Detect which cell encompasses the target text, then output its [X, Y] center coordinate. 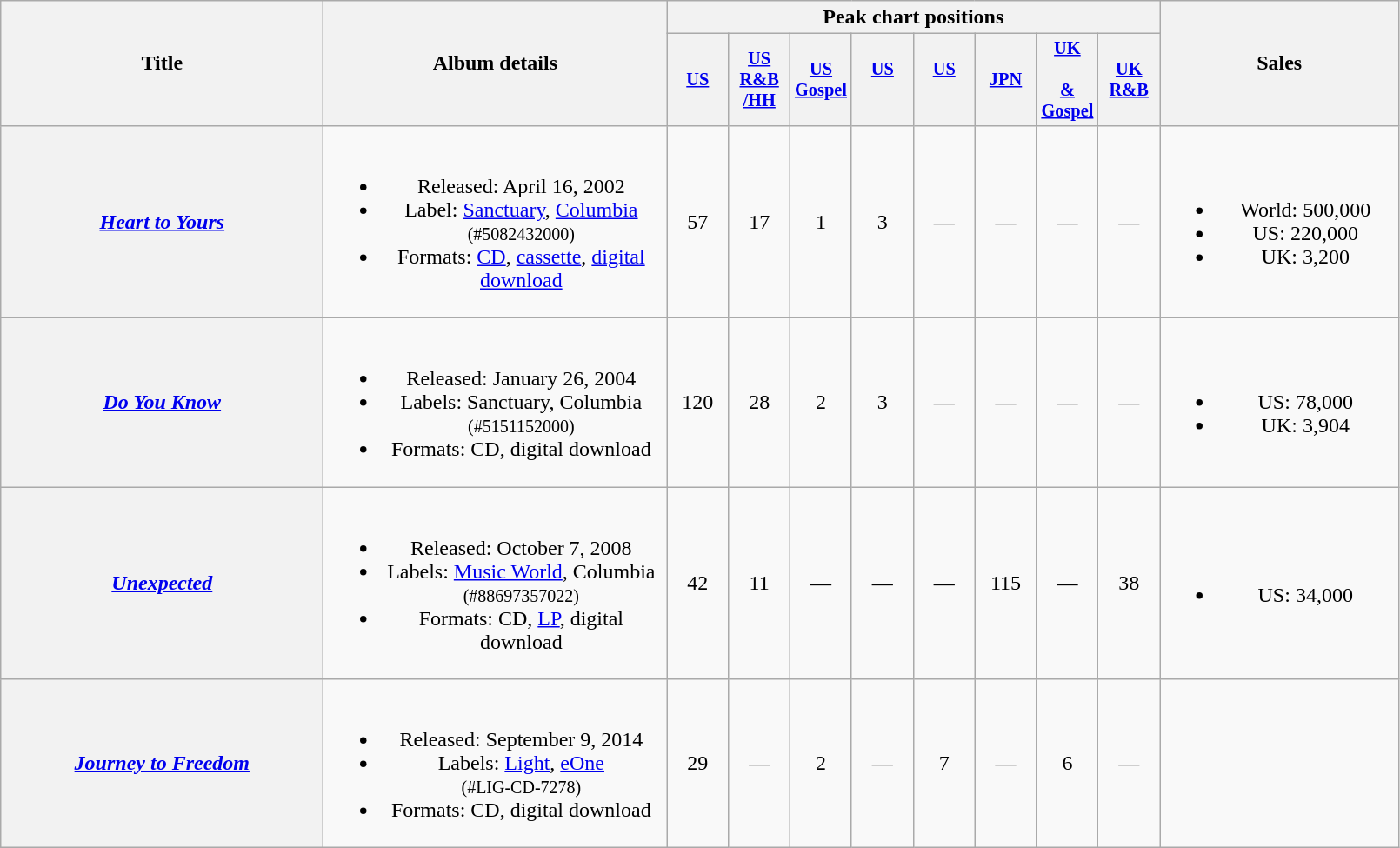
28 [760, 403]
Title [162, 63]
1 [821, 221]
6 [1068, 764]
115 [1005, 583]
USGospel [821, 80]
US: 34,000 [1280, 583]
Released: September 9, 2014Labels: Light, eOne (#LIG-CD-7278)Formats: CD, digital download [496, 764]
38 [1129, 583]
Released: October 7, 2008Labels: Music World, Columbia (#88697357022)Formats: CD, LP, digital download [496, 583]
US: 78,000UK: 3,904 [1280, 403]
42 [697, 583]
JPN [1005, 80]
57 [697, 221]
Sales [1280, 63]
11 [760, 583]
Released: April 16, 2002Label: Sanctuary, Columbia (#5082432000)Formats: CD, cassette, digital download [496, 221]
Journey to Freedom [162, 764]
Unexpected [162, 583]
Peak chart positions [913, 17]
UKR&B [1129, 80]
17 [760, 221]
Heart to Yours [162, 221]
UK& Gospel [1068, 80]
Album details [496, 63]
120 [697, 403]
29 [697, 764]
USR&B/HH [760, 80]
Do You Know [162, 403]
World: 500,000US: 220,000UK: 3,200 [1280, 221]
7 [944, 764]
Released: January 26, 2004Labels: Sanctuary, Columbia (#5151152000)Formats: CD, digital download [496, 403]
